Detect which cell encompasses the target text, then output its [X, Y] center coordinate. 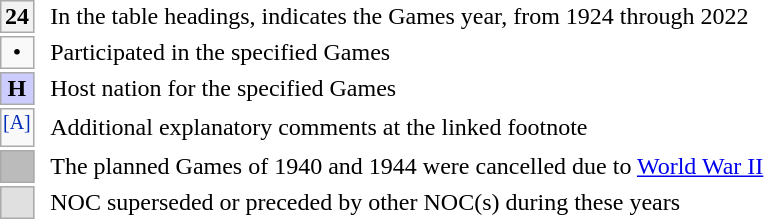
• [17, 52]
H [17, 88]
24 [17, 16]
[A] [17, 128]
